Identify which cell holds the provided text, then report its (x, y) central coordinate. 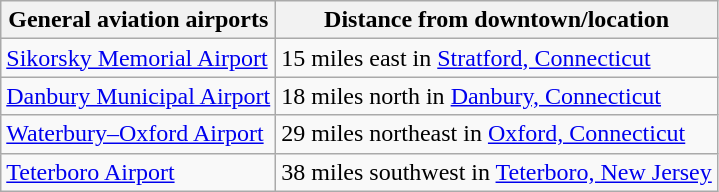
Danbury Municipal Airport (138, 96)
Sikorsky Memorial Airport (138, 58)
29 miles northeast in Oxford, Connecticut (497, 134)
Waterbury–Oxford Airport (138, 134)
Distance from downtown/location (497, 20)
15 miles east in Stratford, Connecticut (497, 58)
38 miles southwest in Teterboro, New Jersey (497, 172)
General aviation airports (138, 20)
18 miles north in Danbury, Connecticut (497, 96)
Teterboro Airport (138, 172)
